Scan for the cell matching the given text and deliver its [x, y] coordinate at center. 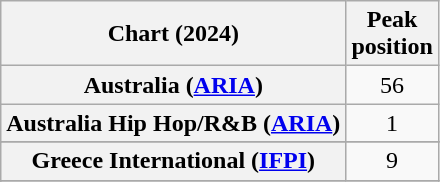
9 [392, 161]
1 [392, 123]
Australia Hip Hop/R&B (ARIA) [174, 123]
Greece International (IFPI) [174, 161]
Peakposition [392, 34]
Chart (2024) [174, 34]
Australia (ARIA) [174, 85]
56 [392, 85]
